Extract the [x, y] coordinate from the center of the cell holding the provided text.  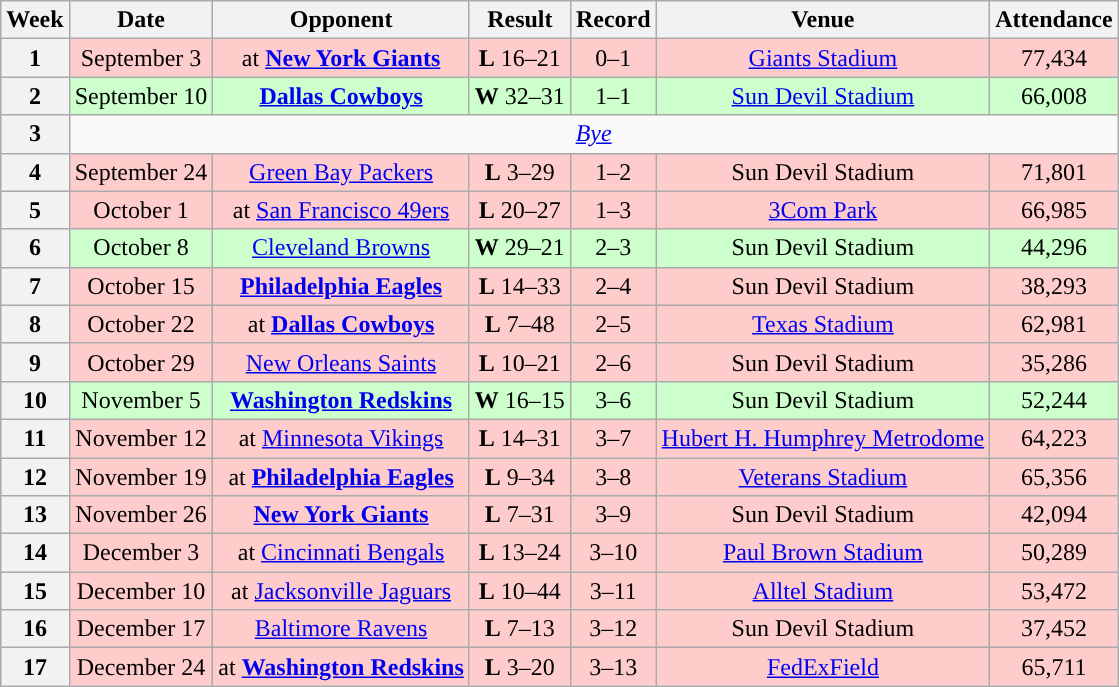
at San Francisco 49ers [341, 210]
2–3 [613, 248]
9 [35, 362]
16 [35, 629]
53,472 [1054, 591]
Dallas Cowboys [341, 96]
September 3 [141, 58]
3–13 [613, 667]
3 [35, 134]
at Minnesota Vikings [341, 438]
3–6 [613, 400]
3–9 [613, 515]
at Washington Redskins [341, 667]
at Dallas Cowboys [341, 324]
New Orleans Saints [341, 362]
Bye [594, 134]
Paul Brown Stadium [823, 553]
September 24 [141, 172]
Veterans Stadium [823, 477]
65,356 [1054, 477]
Washington Redskins [341, 400]
3–7 [613, 438]
11 [35, 438]
Date [141, 20]
0–1 [613, 58]
35,286 [1054, 362]
38,293 [1054, 286]
W 32–31 [520, 96]
W 29–21 [520, 248]
2–4 [613, 286]
L 13–24 [520, 553]
5 [35, 210]
Venue [823, 20]
44,296 [1054, 248]
October 15 [141, 286]
3–12 [613, 629]
FedExField [823, 667]
L 10–44 [520, 591]
4 [35, 172]
14 [35, 553]
at Jacksonville Jaguars [341, 591]
November 19 [141, 477]
October 8 [141, 248]
L 14–31 [520, 438]
Cleveland Browns [341, 248]
66,985 [1054, 210]
November 5 [141, 400]
77,434 [1054, 58]
62,981 [1054, 324]
7 [35, 286]
L 9–34 [520, 477]
2–5 [613, 324]
L 20–27 [520, 210]
L 7–13 [520, 629]
1–2 [613, 172]
L 3–20 [520, 667]
October 1 [141, 210]
65,711 [1054, 667]
52,244 [1054, 400]
Giants Stadium [823, 58]
at Philadelphia Eagles [341, 477]
3–11 [613, 591]
1 [35, 58]
Attendance [1054, 20]
Philadelphia Eagles [341, 286]
Hubert H. Humphrey Metrodome [823, 438]
64,223 [1054, 438]
50,289 [1054, 553]
Week [35, 20]
L 10–21 [520, 362]
Record [613, 20]
at New York Giants [341, 58]
December 17 [141, 629]
September 10 [141, 96]
December 24 [141, 667]
November 12 [141, 438]
2–6 [613, 362]
12 [35, 477]
L 7–31 [520, 515]
November 26 [141, 515]
L 7–48 [520, 324]
15 [35, 591]
42,094 [1054, 515]
Baltimore Ravens [341, 629]
37,452 [1054, 629]
17 [35, 667]
October 22 [141, 324]
New York Giants [341, 515]
Green Bay Packers [341, 172]
December 3 [141, 553]
3–10 [613, 553]
66,008 [1054, 96]
3Com Park [823, 210]
10 [35, 400]
L 16–21 [520, 58]
71,801 [1054, 172]
Result [520, 20]
Opponent [341, 20]
6 [35, 248]
Texas Stadium [823, 324]
1–1 [613, 96]
L 14–33 [520, 286]
October 29 [141, 362]
W 16–15 [520, 400]
December 10 [141, 591]
at Cincinnati Bengals [341, 553]
2 [35, 96]
L 3–29 [520, 172]
Alltel Stadium [823, 591]
13 [35, 515]
3–8 [613, 477]
8 [35, 324]
1–3 [613, 210]
